Output the (x, y) coordinate of the center of the cell containing the given text.  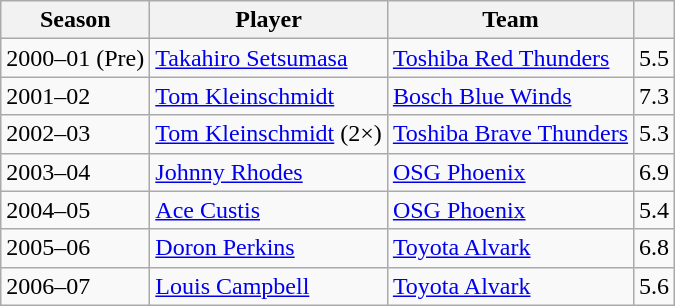
Player (269, 20)
Toshiba Brave Thunders (510, 134)
7.3 (654, 96)
5.5 (654, 58)
Doron Perkins (269, 248)
Johnny Rhodes (269, 172)
2005–06 (76, 248)
2002–03 (76, 134)
2000–01 (Pre) (76, 58)
Toshiba Red Thunders (510, 58)
5.6 (654, 286)
2006–07 (76, 286)
Louis Campbell (269, 286)
Takahiro Setsumasa (269, 58)
2001–02 (76, 96)
Tom Kleinschmidt (2×) (269, 134)
6.8 (654, 248)
2004–05 (76, 210)
2003–04 (76, 172)
5.3 (654, 134)
Team (510, 20)
Bosch Blue Winds (510, 96)
5.4 (654, 210)
Ace Custis (269, 210)
6.9 (654, 172)
Season (76, 20)
Tom Kleinschmidt (269, 96)
